Find where the given text appears and provide that cell's center as (x, y) coordinate. 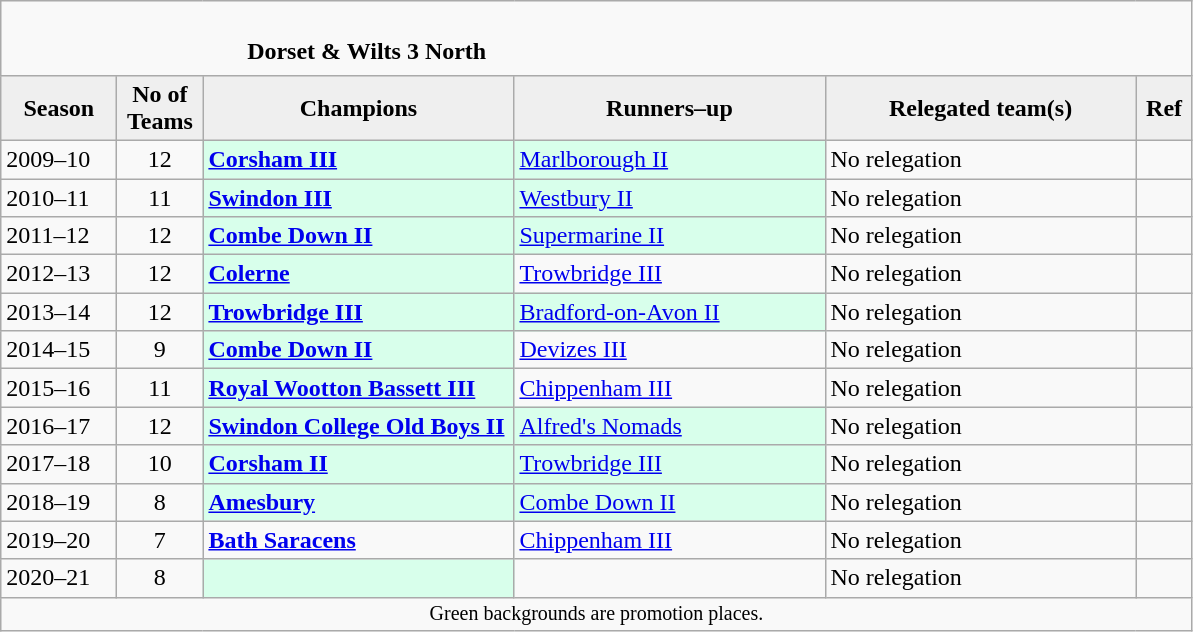
10 (160, 464)
Devizes III (670, 350)
2010–11 (59, 197)
2015–16 (59, 388)
7 (160, 540)
No of Teams (160, 108)
Swindon III (358, 197)
Champions (358, 108)
2012–13 (59, 274)
2014–15 (59, 350)
Westbury II (670, 197)
9 (160, 350)
Bath Saracens (358, 540)
Season (59, 108)
Runners–up (670, 108)
Supermarine II (670, 236)
Ref (1164, 108)
Marlborough II (670, 159)
Alfred's Nomads (670, 426)
Green backgrounds are promotion places. (596, 614)
2011–12 (59, 236)
2013–14 (59, 312)
2016–17 (59, 426)
2020–21 (59, 578)
Royal Wootton Bassett III (358, 388)
2019–20 (59, 540)
Corsham III (358, 159)
2018–19 (59, 502)
Colerne (358, 274)
Relegated team(s) (980, 108)
Bradford-on-Avon II (670, 312)
2017–18 (59, 464)
Corsham II (358, 464)
Amesbury (358, 502)
Swindon College Old Boys II (358, 426)
2009–10 (59, 159)
